Identify which cell holds the provided text, then report its (x, y) central coordinate. 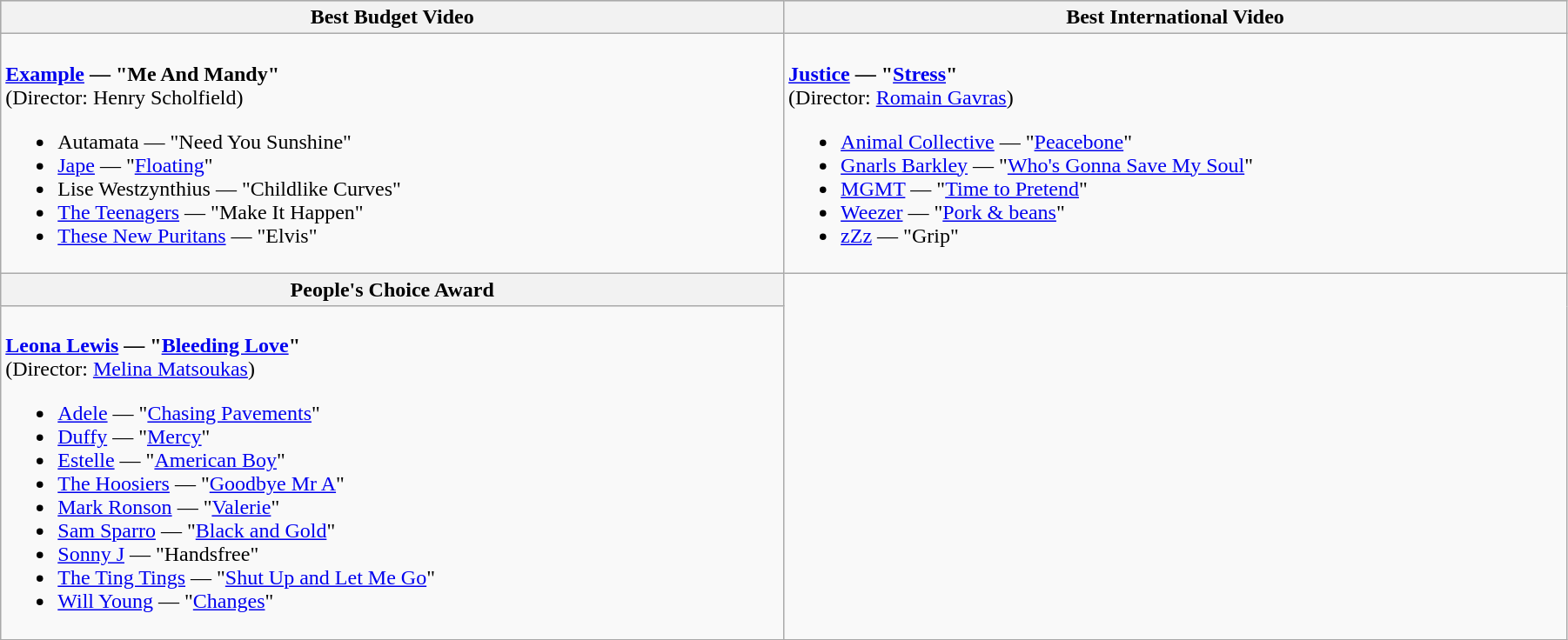
Best International Video (1176, 17)
Best Budget Video (392, 17)
People's Choice Award (392, 290)
